Pinpoint the cell where the given text exists, returning its [x, y] midpoint coordinate. 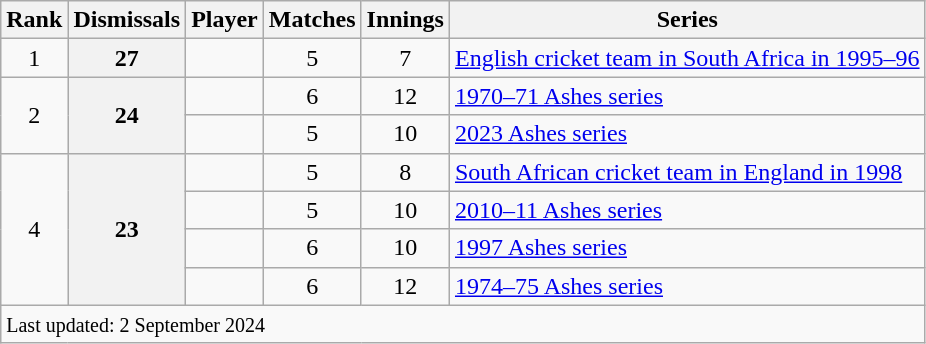
2010–11 Ashes series [687, 210]
2 [34, 115]
South African cricket team in England in 1998 [687, 172]
8 [405, 172]
1970–71 Ashes series [687, 96]
27 [127, 58]
Last updated: 2 September 2024 [463, 324]
Rank [34, 20]
23 [127, 229]
7 [405, 58]
Player [225, 20]
24 [127, 115]
1997 Ashes series [687, 248]
English cricket team in South Africa in 1995–96 [687, 58]
Dismissals [127, 20]
Matches [312, 20]
Innings [405, 20]
4 [34, 229]
1974–75 Ashes series [687, 286]
2023 Ashes series [687, 134]
1 [34, 58]
Series [687, 20]
